From the cell containing the given text, extract its center point as [X, Y] coordinate. 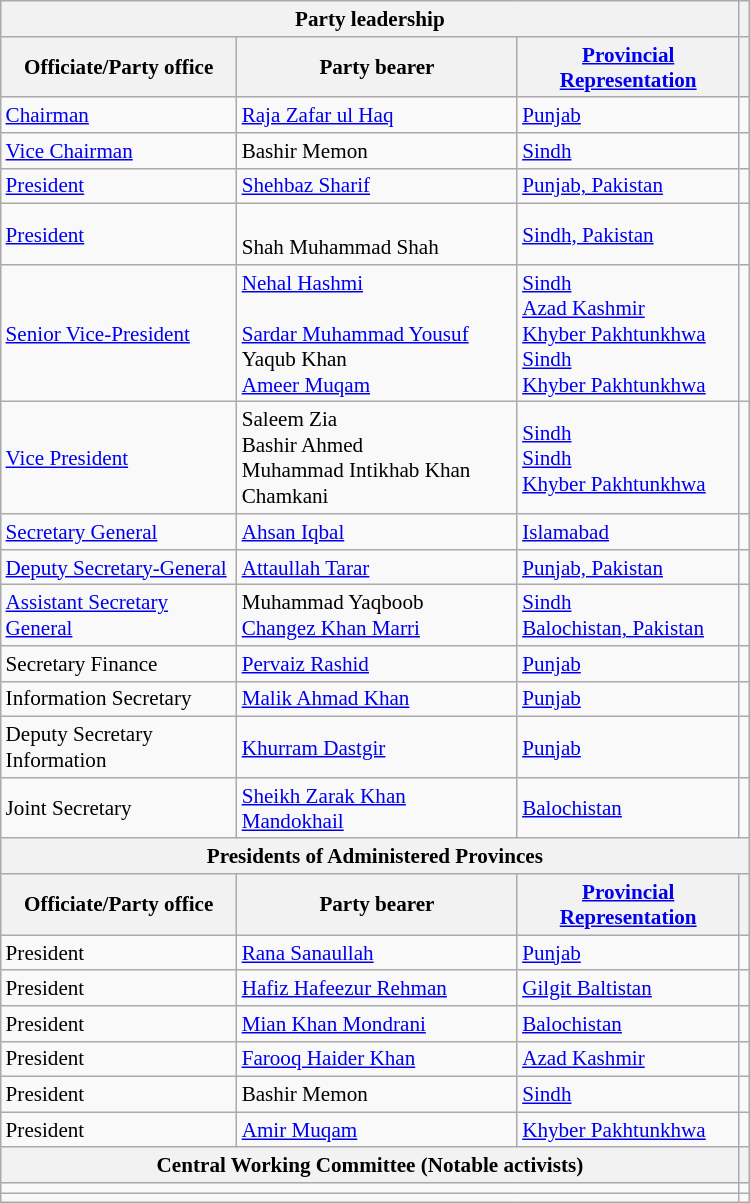
Mian Khan Mondrani [377, 1024]
Secretary General [119, 532]
Ahsan Iqbal [377, 532]
Secretary Finance [119, 664]
Joint Secretary [119, 808]
Sheikh Zarak Khan Mandokhail [377, 808]
SindhBalochistan, Pakistan [628, 616]
Islamabad [628, 532]
Amir Muqam [377, 1130]
Attaullah Tarar [377, 566]
Pervaiz Rashid [377, 664]
Gilgit Baltistan [628, 988]
SindhAzad KashmirKhyber PakhtunkhwaSindhKhyber Pakhtunkhwa [628, 332]
Saleem Zia Bashir Ahmed Muhammad Intikhab Khan Chamkani [377, 458]
Deputy Secretary-General [119, 566]
Raja Zafar ul Haq [377, 114]
Assistant Secretary General [119, 616]
Malik Ahmad Khan [377, 698]
Shah Muhammad Shah [377, 234]
Chairman [119, 114]
SindhSindhKhyber Pakhtunkhwa [628, 458]
Azad Kashmir [628, 1058]
Muhammad YaqboobChangez Khan Marri [377, 616]
Hafiz Hafeezur Rehman [377, 988]
Deputy Secretary Information [119, 748]
Central Working Committee (Notable activists) [370, 1164]
Rana Sanaullah [377, 952]
Sindh, Pakistan [628, 234]
Party leadership [370, 18]
Presidents of Administered Provinces [375, 856]
Senior Vice-President [119, 332]
Vice President [119, 458]
Farooq Haider Khan [377, 1058]
Khyber Pakhtunkhwa [628, 1130]
Khurram Dastgir [377, 748]
Vice Chairman [119, 150]
Shehbaz Sharif [377, 186]
Information Secretary [119, 698]
Nehal HashmiSardar Muhammad YousufYaqub KhanAmeer Muqam [377, 332]
